Determine the [X, Y] coordinate at the center of the cell enclosing the given text.  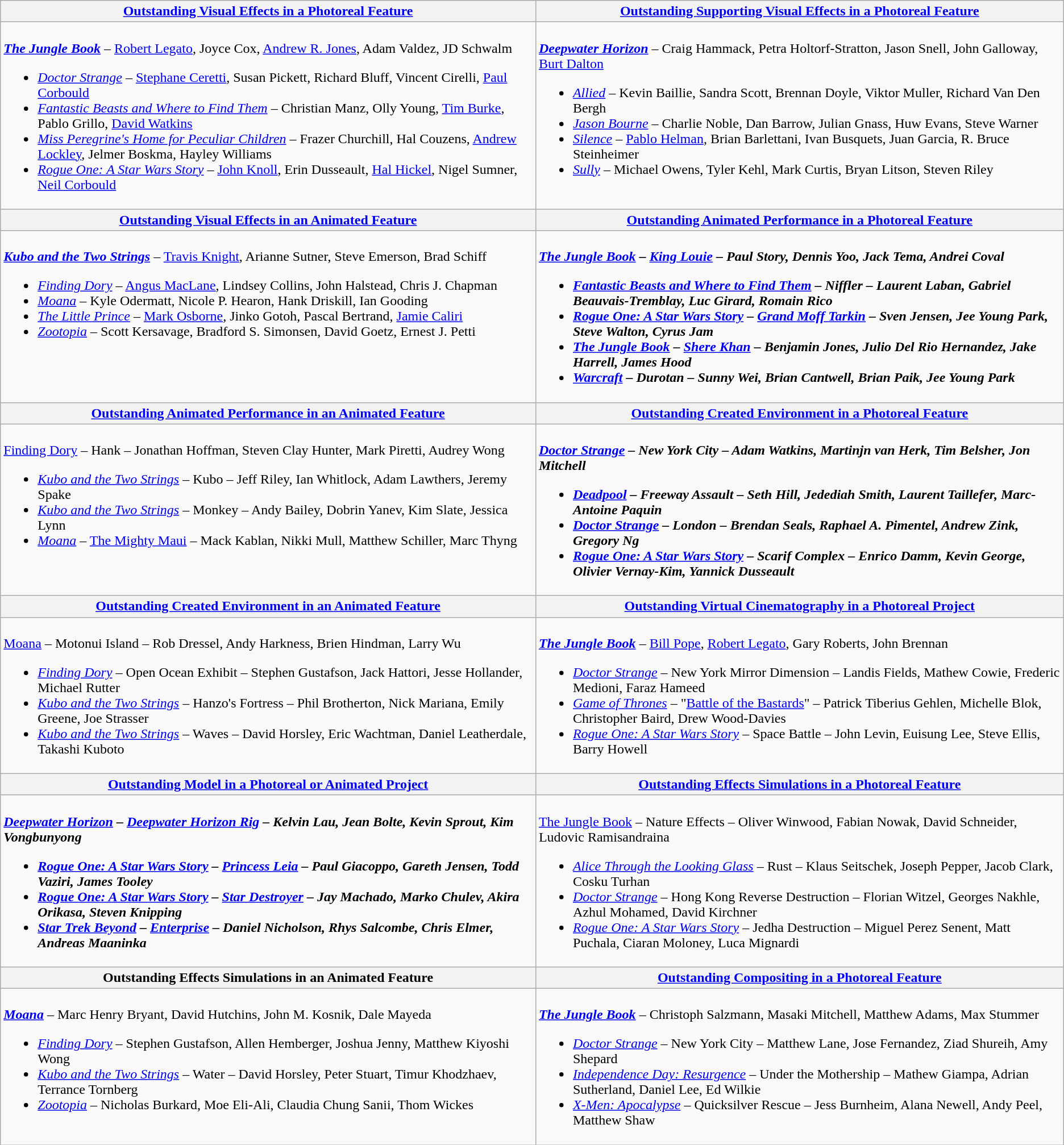
Outstanding Effects Simulations in an Animated Feature [268, 977]
Outstanding Model in a Photoreal or Animated Project [268, 784]
Outstanding Created Environment in a Photoreal Feature [799, 413]
Outstanding Created Environment in an Animated Feature [268, 606]
Outstanding Virtual Cinematography in a Photoreal Project [799, 606]
Outstanding Compositing in a Photoreal Feature [799, 977]
Outstanding Supporting Visual Effects in a Photoreal Feature [799, 11]
Outstanding Visual Effects in a Photoreal Feature [268, 11]
Outstanding Animated Performance in a Photoreal Feature [799, 220]
Outstanding Visual Effects in an Animated Feature [268, 220]
Outstanding Effects Simulations in a Photoreal Feature [799, 784]
Outstanding Animated Performance in an Animated Feature [268, 413]
